Locate the cell with the specified text and output its [X, Y] center coordinate. 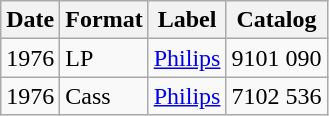
Catalog [276, 20]
Label [187, 20]
Cass [104, 96]
LP [104, 58]
7102 536 [276, 96]
Date [30, 20]
Format [104, 20]
9101 090 [276, 58]
